Identify which cell holds the provided text, then report its [x, y] central coordinate. 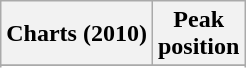
Charts (2010) [77, 34]
Peakposition [198, 34]
